Find where the given text appears and provide that cell's center as (x, y) coordinate. 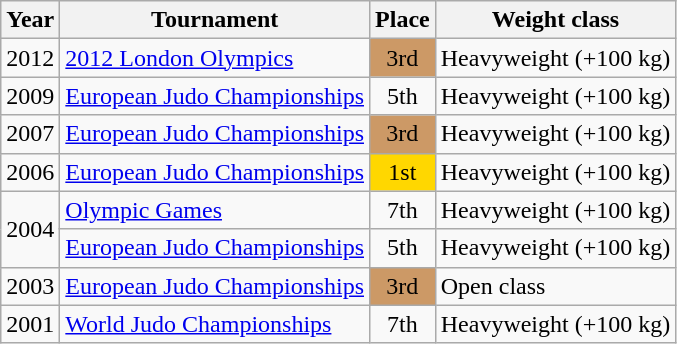
1st (403, 172)
Olympic Games (215, 210)
2003 (30, 286)
2004 (30, 229)
2001 (30, 324)
Year (30, 20)
2006 (30, 172)
2009 (30, 96)
World Judo Championships (215, 324)
Weight class (556, 20)
Open class (556, 286)
Place (403, 20)
2012 (30, 58)
2007 (30, 134)
2012 London Olympics (215, 58)
Tournament (215, 20)
